Locate the cell with the specified text and output its (x, y) center coordinate. 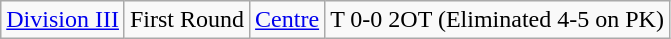
Centre (288, 20)
Division III (63, 20)
T 0-0 2OT (Eliminated 4-5 on PK) (498, 20)
First Round (186, 20)
